Capture the cell that displays the provided text and extract its [x, y] central coordinate. 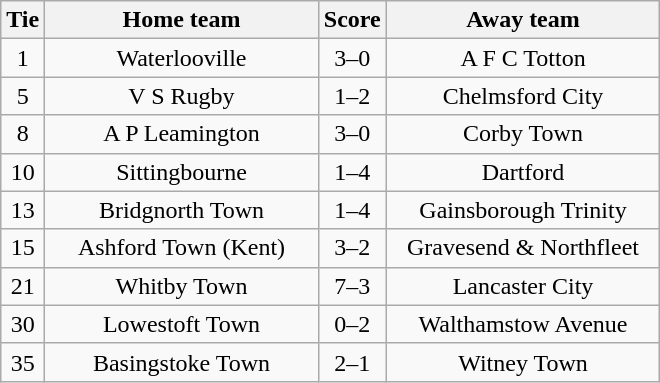
Chelmsford City [523, 96]
8 [23, 134]
13 [23, 210]
V S Rugby [182, 96]
Gainsborough Trinity [523, 210]
Away team [523, 20]
Home team [182, 20]
21 [23, 286]
Walthamstow Avenue [523, 324]
Tie [23, 20]
A P Leamington [182, 134]
Lancaster City [523, 286]
Waterlooville [182, 58]
7–3 [352, 286]
3–2 [352, 248]
Whitby Town [182, 286]
1 [23, 58]
Bridgnorth Town [182, 210]
Lowestoft Town [182, 324]
15 [23, 248]
30 [23, 324]
10 [23, 172]
0–2 [352, 324]
Gravesend & Northfleet [523, 248]
Basingstoke Town [182, 362]
Sittingbourne [182, 172]
5 [23, 96]
Witney Town [523, 362]
A F C Totton [523, 58]
Ashford Town (Kent) [182, 248]
1–2 [352, 96]
Score [352, 20]
35 [23, 362]
Dartford [523, 172]
Corby Town [523, 134]
2–1 [352, 362]
